Return [X, Y] of the center of cell containing provided text 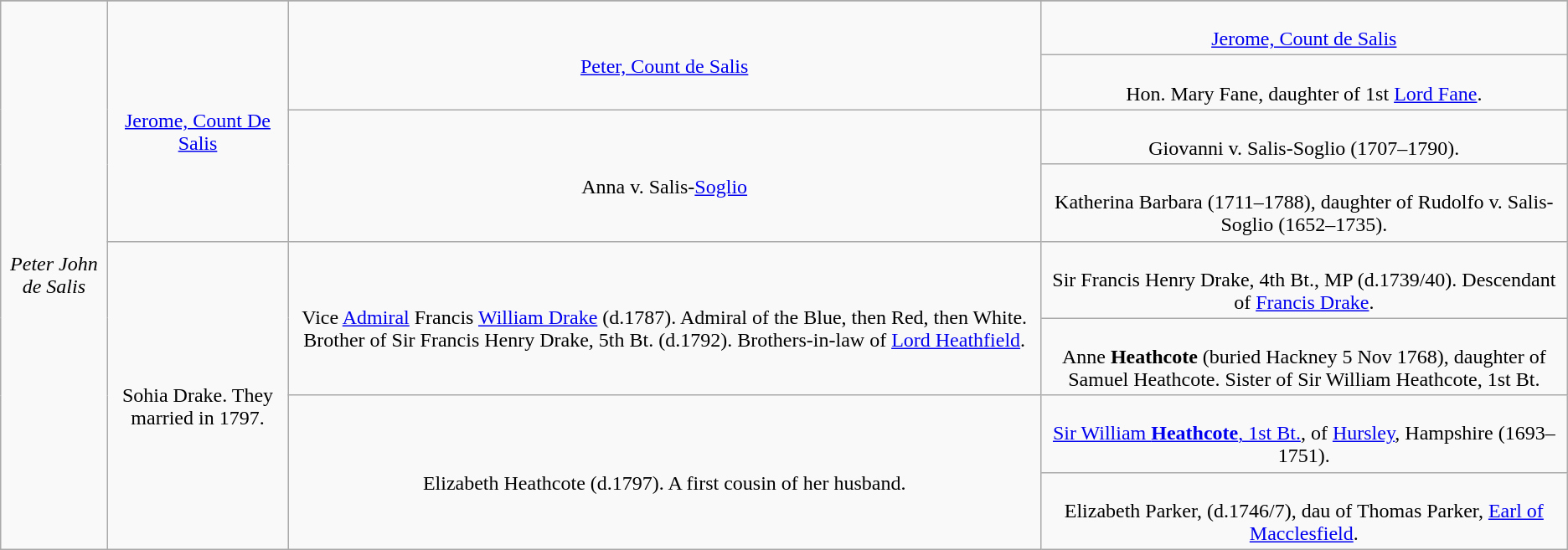
Katherina Barbara (1711–1788), daughter of Rudolfo v. Salis-Soglio (1652–1735). [1303, 203]
Jerome, Count De Salis [198, 121]
Peter, Count de Salis [664, 55]
Elizabeth Heathcote (d.1797). A first cousin of her husband. [664, 472]
Anne Heathcote (buried Hackney 5 Nov 1768), daughter of Samuel Heathcote. Sister of Sir William Heathcote, 1st Bt. [1303, 357]
Hon. Mary Fane, daughter of 1st Lord Fane. [1303, 82]
Sir William Heathcote, 1st Bt., of Hursley, Hampshire (1693–1751). [1303, 434]
Sohia Drake. They married in 1797. [198, 395]
Peter John de Salis [54, 275]
Elizabeth Parker, (d.1746/7), dau of Thomas Parker, Earl of Macclesfield. [1303, 511]
Jerome, Count de Salis [1303, 28]
Anna v. Salis-Soglio [664, 176]
Sir Francis Henry Drake, 4th Bt., MP (d.1739/40). Descendant of Francis Drake. [1303, 280]
Giovanni v. Salis-Soglio (1707–1790). [1303, 137]
